From the cell containing the given text, extract its center point as (x, y) coordinate. 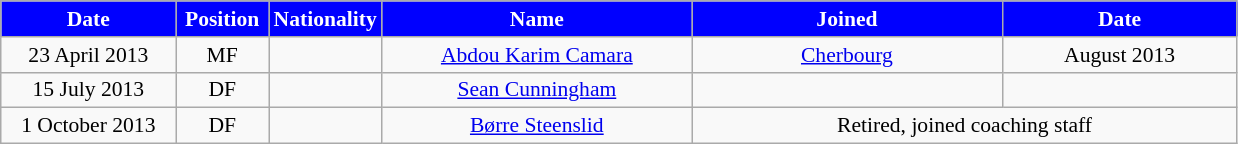
Cherbourg (847, 55)
Name (537, 19)
15 July 2013 (88, 90)
Børre Steenslid (537, 126)
Sean Cunningham (537, 90)
Position (222, 19)
MF (222, 55)
Abdou Karim Camara (537, 55)
23 April 2013 (88, 55)
1 October 2013 (88, 126)
Nationality (324, 19)
Retired, joined coaching staff (964, 126)
August 2013 (1120, 55)
Joined (847, 19)
